Output the [X, Y] coordinate of the center of the cell containing the given text.  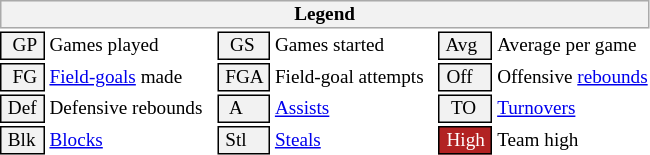
Steals [354, 140]
FG [22, 77]
TO [466, 108]
Games started [354, 46]
GS [244, 46]
Avg [466, 46]
Def [22, 108]
A [244, 108]
Turnovers [573, 108]
Assists [354, 108]
GP [22, 46]
Games played [131, 46]
Field-goal attempts [354, 77]
FGA [244, 77]
Average per game [573, 46]
Legend [324, 14]
Blocks [131, 140]
Field-goals made [131, 77]
Stl [244, 140]
Off [466, 77]
Blk [22, 140]
Defensive rebounds [131, 108]
Team high [573, 140]
High [466, 140]
Offensive rebounds [573, 77]
